From the cell containing the given text, extract its center point as (x, y) coordinate. 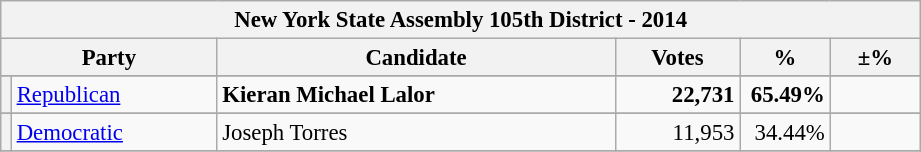
Votes (678, 58)
Candidate (416, 58)
65.49% (785, 95)
Party (109, 58)
Joseph Torres (416, 133)
Kieran Michael Lalor (416, 95)
New York State Assembly 105th District - 2014 (461, 20)
Republican (114, 95)
Democratic (114, 133)
34.44% (785, 133)
% (785, 58)
22,731 (678, 95)
11,953 (678, 133)
±% (875, 58)
